For the text-containing cell, return its midpoint in [X, Y] coordinate format. 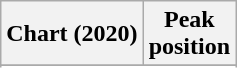
Peakposition [189, 34]
Chart (2020) [72, 34]
